Detect which cell encompasses the target text, then output its [x, y] center coordinate. 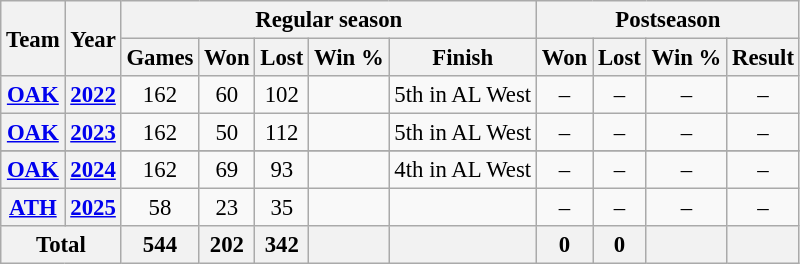
Result [764, 58]
58 [160, 208]
342 [282, 245]
544 [160, 245]
Year [93, 38]
Games [160, 58]
Team [33, 38]
112 [282, 133]
35 [282, 208]
Postseason [668, 20]
Finish [462, 58]
Total [61, 245]
50 [227, 133]
Regular season [328, 20]
2023 [93, 133]
69 [227, 170]
202 [227, 245]
23 [227, 208]
102 [282, 95]
93 [282, 170]
2025 [93, 208]
ATH [33, 208]
2024 [93, 170]
4th in AL West [462, 170]
60 [227, 95]
2022 [93, 95]
